Identify which cell holds the provided text, then report its [x, y] central coordinate. 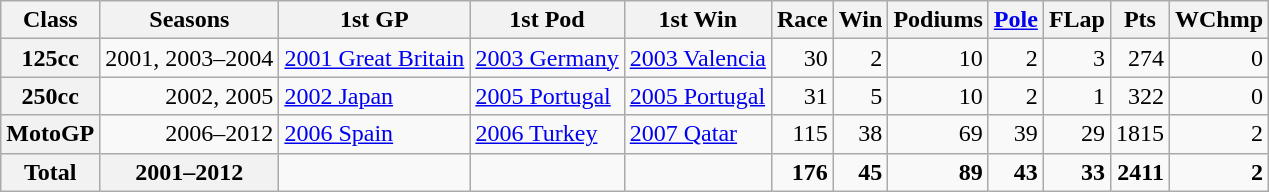
115 [802, 134]
69 [938, 134]
Podiums [938, 20]
2002 Japan [374, 96]
3 [1076, 58]
38 [860, 134]
2003 Valencia [698, 58]
89 [938, 172]
1815 [1140, 134]
33 [1076, 172]
29 [1076, 134]
2006–2012 [190, 134]
250cc [50, 96]
1st Pod [547, 20]
2001 Great Britain [374, 58]
2001–2012 [190, 172]
2002, 2005 [190, 96]
2006 Turkey [547, 134]
2006 Spain [374, 134]
WChmp [1218, 20]
2003 Germany [547, 58]
125cc [50, 58]
1st Win [698, 20]
FLap [1076, 20]
39 [1016, 134]
Pts [1140, 20]
31 [802, 96]
2411 [1140, 172]
274 [1140, 58]
1 [1076, 96]
MotoGP [50, 134]
Total [50, 172]
322 [1140, 96]
Race [802, 20]
45 [860, 172]
Pole [1016, 20]
Seasons [190, 20]
Win [860, 20]
5 [860, 96]
2007 Qatar [698, 134]
43 [1016, 172]
30 [802, 58]
1st GP [374, 20]
Class [50, 20]
176 [802, 172]
2001, 2003–2004 [190, 58]
